Locate the cell with the specified text and output its [x, y] center coordinate. 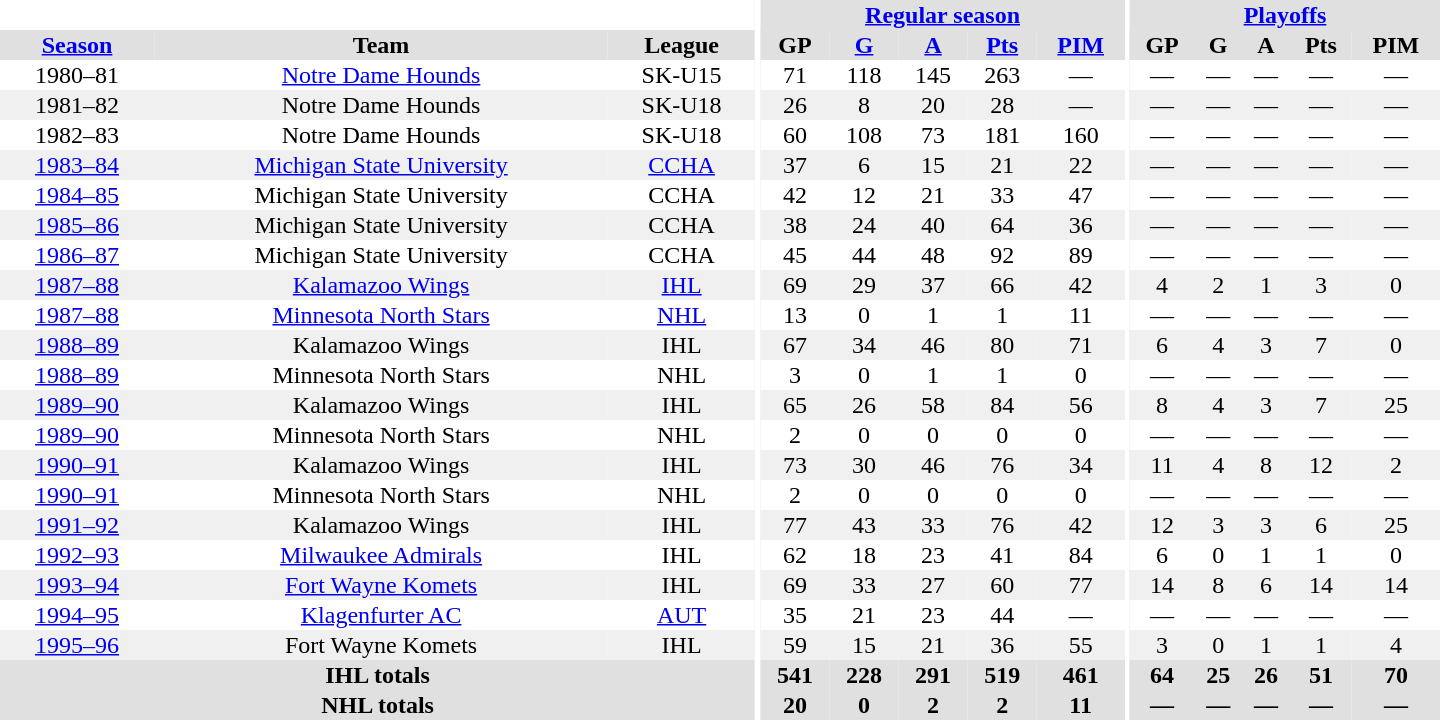
NHL totals [378, 705]
Team [381, 45]
18 [864, 555]
51 [1321, 675]
38 [794, 225]
Regular season [942, 15]
45 [794, 255]
1985–86 [77, 225]
48 [934, 255]
1992–93 [77, 555]
1983–84 [77, 165]
145 [934, 75]
AUT [682, 615]
263 [1002, 75]
58 [934, 405]
29 [864, 285]
291 [934, 675]
65 [794, 405]
1994–95 [77, 615]
43 [864, 525]
160 [1081, 135]
League [682, 45]
35 [794, 615]
519 [1002, 675]
228 [864, 675]
1980–81 [77, 75]
24 [864, 225]
541 [794, 675]
40 [934, 225]
47 [1081, 195]
SK-U15 [682, 75]
461 [1081, 675]
28 [1002, 105]
Season [77, 45]
Klagenfurter AC [381, 615]
1993–94 [77, 585]
IHL totals [378, 675]
66 [1002, 285]
1986–87 [77, 255]
22 [1081, 165]
108 [864, 135]
67 [794, 345]
Milwaukee Admirals [381, 555]
70 [1396, 675]
89 [1081, 255]
27 [934, 585]
1995–96 [77, 645]
118 [864, 75]
59 [794, 645]
55 [1081, 645]
30 [864, 465]
92 [1002, 255]
41 [1002, 555]
56 [1081, 405]
Playoffs [1285, 15]
13 [794, 315]
1984–85 [77, 195]
181 [1002, 135]
1991–92 [77, 525]
62 [794, 555]
1982–83 [77, 135]
1981–82 [77, 105]
80 [1002, 345]
